Identify which cell holds the provided text, then report its (x, y) central coordinate. 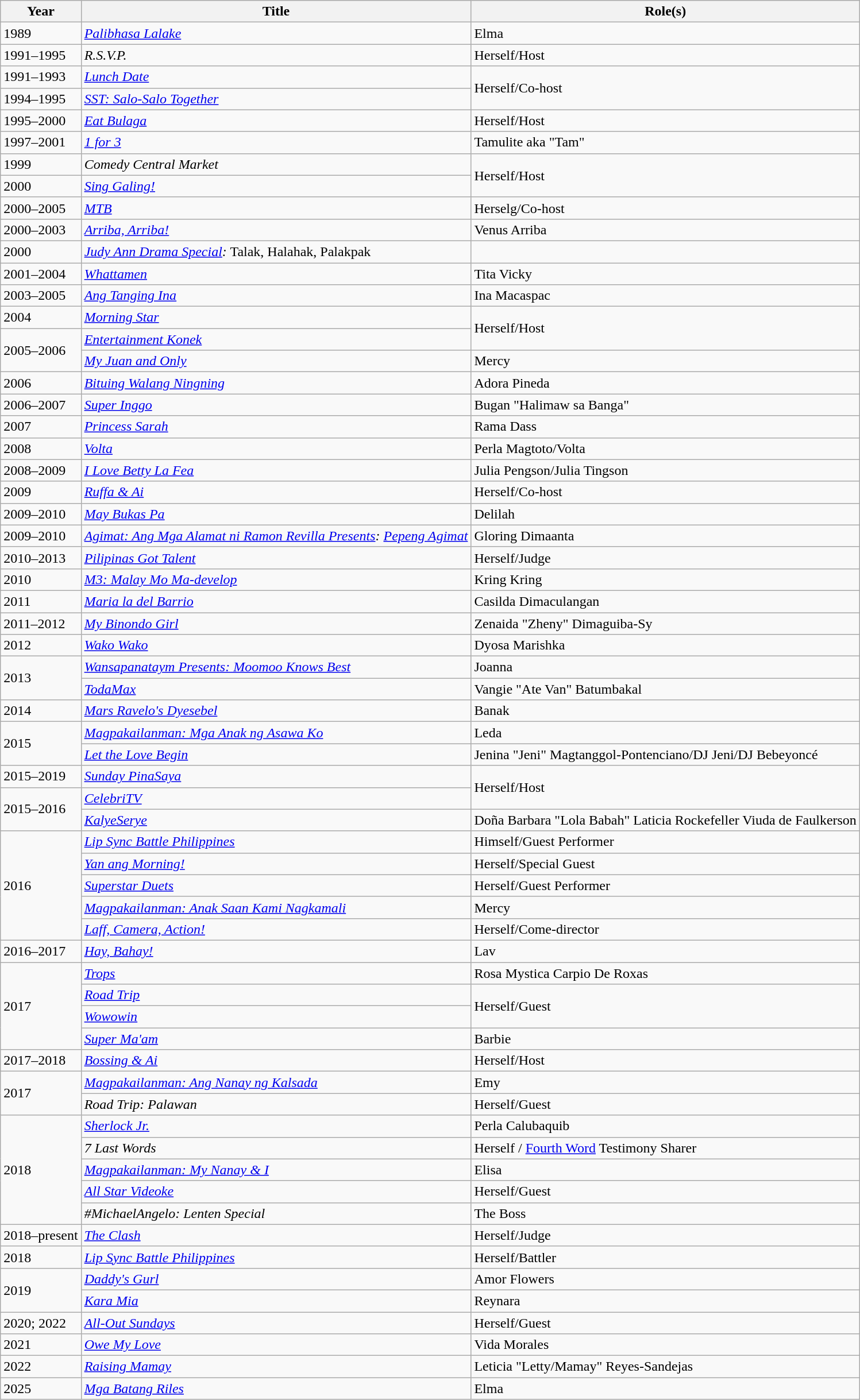
Title (276, 11)
2015–2016 (41, 809)
Tita Vicky (665, 274)
TodaMax (276, 689)
Reynara (665, 1301)
Hay, Bahay! (276, 951)
MTB (276, 208)
Morning Star (276, 318)
Casilda Dimaculangan (665, 601)
Rosa Mystica Carpio De Roxas (665, 973)
2015 (41, 744)
2011 (41, 601)
Barbie (665, 1039)
Judy Ann Drama Special: Talak, Halahak, Palakpak (276, 252)
2005–2006 (41, 350)
M3: Malay Mo Ma-develop (276, 579)
Eat Bulaga (276, 121)
2003–2005 (41, 296)
2013 (41, 678)
Joanna (665, 667)
Herself/Guest Performer (665, 885)
Magpakailanman: My Nanay & I (276, 1170)
Comedy Central Market (276, 164)
R.S.V.P. (276, 55)
Ruffa & Ai (276, 492)
Owe My Love (276, 1345)
Kara Mia (276, 1301)
Perla Magtoto/Volta (665, 448)
KalyeSerye (276, 820)
Magpakailanman: Mga Anak ng Asawa Ko (276, 733)
2022 (41, 1367)
Kring Kring (665, 579)
Sherlock Jr. (276, 1126)
Daddy's Gurl (276, 1279)
1 for 3 (276, 142)
2019 (41, 1290)
Trops (276, 973)
2016 (41, 885)
Lav (665, 951)
2017–2018 (41, 1061)
2016–2017 (41, 951)
Gloring Dimaanta (665, 536)
1991–1993 (41, 77)
1997–2001 (41, 142)
#MichaelAngelo: Lenten Special (276, 1213)
Wako Wako (276, 645)
Herself/Come-director (665, 929)
I Love Betty La Fea (276, 470)
Bossing & Ai (276, 1061)
Vangie "Ate Van" Batumbakal (665, 689)
1994–1995 (41, 99)
2000–2003 (41, 230)
Palibhasa Lalake (276, 33)
Amor Flowers (665, 1279)
Venus Arriba (665, 230)
Sing Galing! (276, 186)
Leda (665, 733)
Rama Dass (665, 427)
7 Last Words (276, 1148)
Zenaida "Zheny" Dimaguiba-Sy (665, 623)
2004 (41, 318)
Mars Ravelo's Dyesebel (276, 711)
My Binondo Girl (276, 623)
Lunch Date (276, 77)
Superstar Duets (276, 885)
Wowowin (276, 1017)
Elisa (665, 1170)
2011–2012 (41, 623)
The Clash (276, 1235)
2001–2004 (41, 274)
CelebriTV (276, 798)
2015–2019 (41, 776)
2006 (41, 383)
2009 (41, 492)
Super Ma'am (276, 1039)
1995–2000 (41, 121)
May Bukas Pa (276, 514)
Leticia "Letty/Mamay" Reyes-Sandejas (665, 1367)
Emy (665, 1082)
Herselg/Co-host (665, 208)
1999 (41, 164)
1989 (41, 33)
Magpakailanman: Ang Nanay ng Kalsada (276, 1082)
Laff, Camera, Action! (276, 929)
Mga Batang Riles (276, 1389)
2012 (41, 645)
Vida Morales (665, 1345)
Pilipinas Got Talent (276, 558)
Herself/Battler (665, 1257)
Raising Mamay (276, 1367)
Road Trip (276, 995)
Bugan "Halimaw sa Banga" (665, 405)
All-Out Sundays (276, 1322)
Whattamen (276, 274)
Julia Pengson/Julia Tingson (665, 470)
Super Inggo (276, 405)
Wansapanataym Presents: Moomoo Knows Best (276, 667)
2020; 2022 (41, 1322)
Arriba, Arriba! (276, 230)
2000–2005 (41, 208)
Jenina "Jeni" Magtanggol-Pontenciano/DJ Jeni/DJ Bebeyoncé (665, 755)
Dyosa Marishka (665, 645)
Princess Sarah (276, 427)
2014 (41, 711)
Ang Tanging Ina (276, 296)
2021 (41, 1345)
2025 (41, 1389)
Volta (276, 448)
1991–1995 (41, 55)
2007 (41, 427)
Tamulite aka "Tam" (665, 142)
2018–present (41, 1235)
Perla Calubaquib (665, 1126)
2006–2007 (41, 405)
Year (41, 11)
Doña Barbara "Lola Babah" Laticia Rockefeller Viuda de Faulkerson (665, 820)
Delilah (665, 514)
Banak (665, 711)
Role(s) (665, 11)
2008–2009 (41, 470)
2010 (41, 579)
Herself/Special Guest (665, 864)
The Boss (665, 1213)
SST: Salo-Salo Together (276, 99)
Let the Love Begin (276, 755)
Adora Pineda (665, 383)
Ina Macaspac (665, 296)
Agimat: Ang Mga Alamat ni Ramon Revilla Presents: Pepeng Agimat (276, 536)
Maria la del Barrio (276, 601)
2008 (41, 448)
Himself/Guest Performer (665, 842)
All Star Videoke (276, 1192)
Entertainment Konek (276, 339)
Magpakailanman: Anak Saan Kami Nagkamali (276, 907)
My Juan and Only (276, 361)
Yan ang Morning! (276, 864)
2010–2013 (41, 558)
Road Trip: Palawan (276, 1104)
Herself / Fourth Word Testimony Sharer (665, 1148)
Sunday PinaSaya (276, 776)
Bituing Walang Ningning (276, 383)
